Determine the [X, Y] coordinate at the center of the cell enclosing the given text.  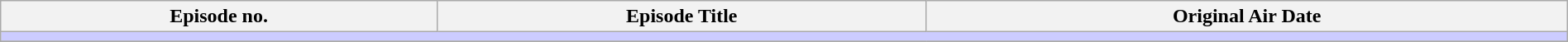
Episode no. [219, 16]
Episode Title [681, 16]
Original Air Date [1247, 16]
